Scan for the cell matching the given text and deliver its (x, y) coordinate at center. 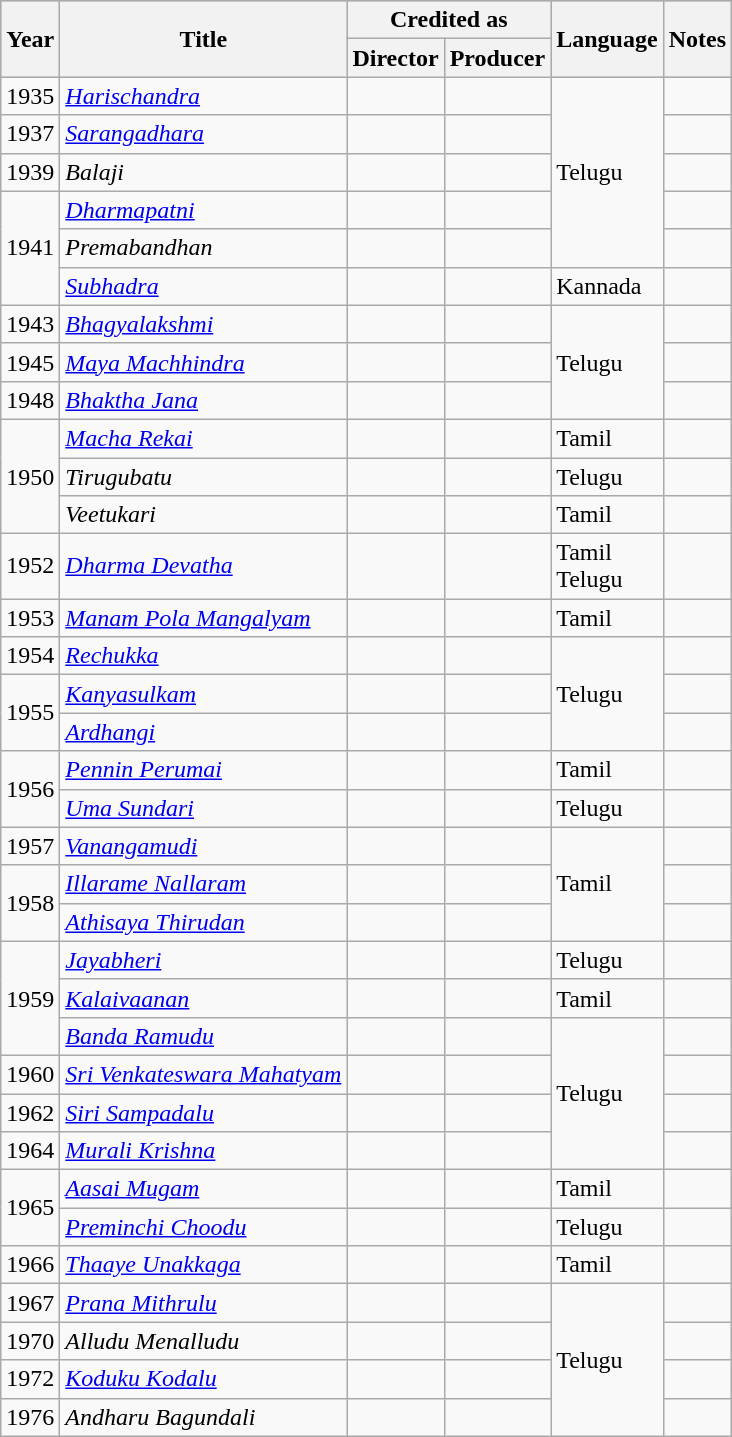
Credited as (449, 20)
Illarame Nallaram (204, 884)
Manam Pola Mangalyam (204, 618)
Kalaivaanan (204, 998)
Prana Mithrulu (204, 1303)
Subhadra (204, 286)
Premabandhan (204, 248)
Language (607, 39)
Veetukari (204, 515)
1958 (30, 903)
1943 (30, 324)
Year (30, 39)
Bhaktha Jana (204, 400)
TamilTelugu (607, 566)
1935 (30, 96)
1962 (30, 1113)
Ardhangi (204, 732)
1937 (30, 134)
Director (396, 58)
Alludu Menalludu (204, 1341)
1939 (30, 172)
1941 (30, 248)
Title (204, 39)
1948 (30, 400)
1954 (30, 656)
Notes (697, 39)
1965 (30, 1208)
Athisaya Thirudan (204, 922)
Vanangamudi (204, 846)
Kannada (607, 286)
1953 (30, 618)
Thaaye Unakkaga (204, 1265)
Banda Ramudu (204, 1036)
Aasai Mugam (204, 1189)
1967 (30, 1303)
Harischandra (204, 96)
Uma Sundari (204, 808)
Tirugubatu (204, 477)
Koduku Kodalu (204, 1379)
Dharma Devatha (204, 566)
Preminchi Choodu (204, 1227)
Andharu Bagundali (204, 1417)
Sarangadhara (204, 134)
1955 (30, 713)
Siri Sampadalu (204, 1113)
1960 (30, 1074)
Jayabheri (204, 960)
1972 (30, 1379)
Rechukka (204, 656)
1964 (30, 1151)
Producer (498, 58)
Bhagyalakshmi (204, 324)
1956 (30, 789)
1950 (30, 476)
1952 (30, 566)
Kanyasulkam (204, 694)
Murali Krishna (204, 1151)
Dharmapatni (204, 210)
Sri Venkateswara Mahatyam (204, 1074)
1957 (30, 846)
Balaji (204, 172)
1966 (30, 1265)
Maya Machhindra (204, 362)
1945 (30, 362)
Macha Rekai (204, 438)
1976 (30, 1417)
1959 (30, 998)
1970 (30, 1341)
Pennin Perumai (204, 770)
